Determine the (X, Y) coordinate at the center of the cell enclosing the given text.  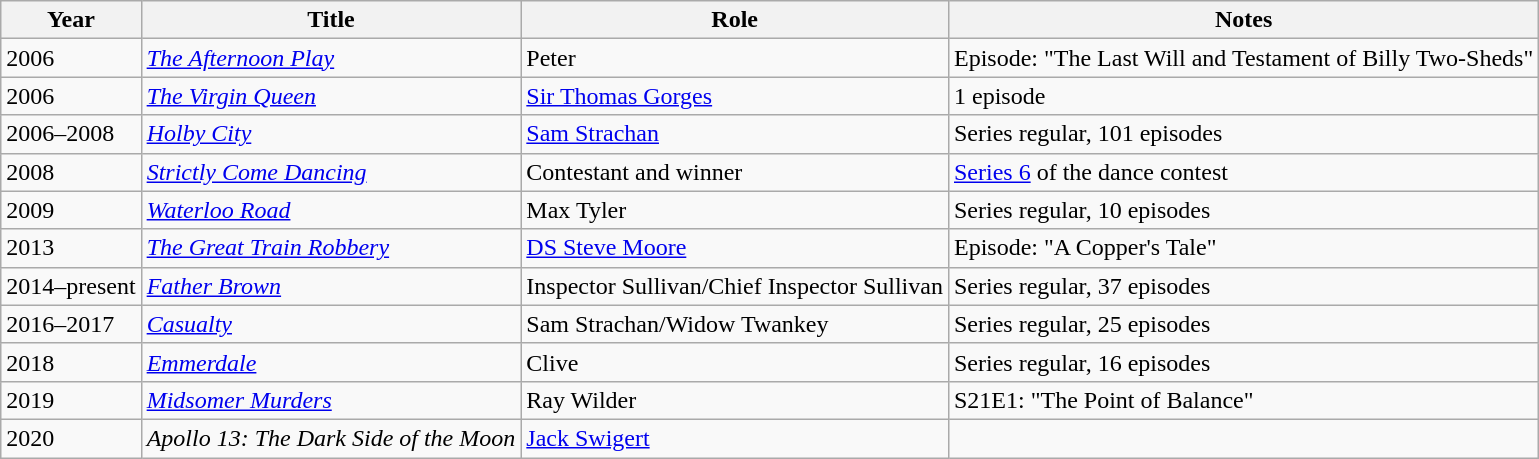
2006–2008 (71, 134)
Series regular, 37 episodes (1243, 286)
2016–2017 (71, 324)
Series regular, 25 episodes (1243, 324)
2018 (71, 362)
The Virgin Queen (331, 96)
1 episode (1243, 96)
Episode: "A Copper's Tale" (1243, 248)
Year (71, 20)
Role (735, 20)
Clive (735, 362)
Contestant and winner (735, 172)
Sam Strachan (735, 134)
Peter (735, 58)
Series regular, 10 episodes (1243, 210)
2008 (71, 172)
Episode: "The Last Will and Testament of Billy Two-Sheds" (1243, 58)
Casualty (331, 324)
2009 (71, 210)
2013 (71, 248)
Emmerdale (331, 362)
Midsomer Murders (331, 400)
2014–present (71, 286)
Series 6 of the dance contest (1243, 172)
Sam Strachan/Widow Twankey (735, 324)
Series regular, 101 episodes (1243, 134)
Jack Swigert (735, 438)
The Afternoon Play (331, 58)
Inspector Sullivan/Chief Inspector Sullivan (735, 286)
2019 (71, 400)
2020 (71, 438)
Holby City (331, 134)
Title (331, 20)
The Great Train Robbery (331, 248)
Father Brown (331, 286)
Max Tyler (735, 210)
Ray Wilder (735, 400)
DS Steve Moore (735, 248)
S21E1: "The Point of Balance" (1243, 400)
Strictly Come Dancing (331, 172)
Waterloo Road (331, 210)
Sir Thomas Gorges (735, 96)
Notes (1243, 20)
Apollo 13: The Dark Side of the Moon (331, 438)
Series regular, 16 episodes (1243, 362)
